Output the [X, Y] coordinate of the center of the cell containing the given text.  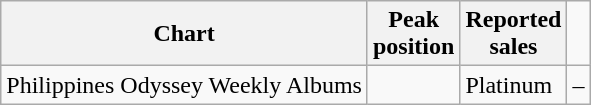
Reported sales [514, 34]
Platinum [514, 85]
Philippines Odyssey Weekly Albums [184, 85]
Chart [184, 34]
Peak position [413, 34]
– [578, 85]
